Provide the (X, Y) coordinate of the cell's center where the given text is located.  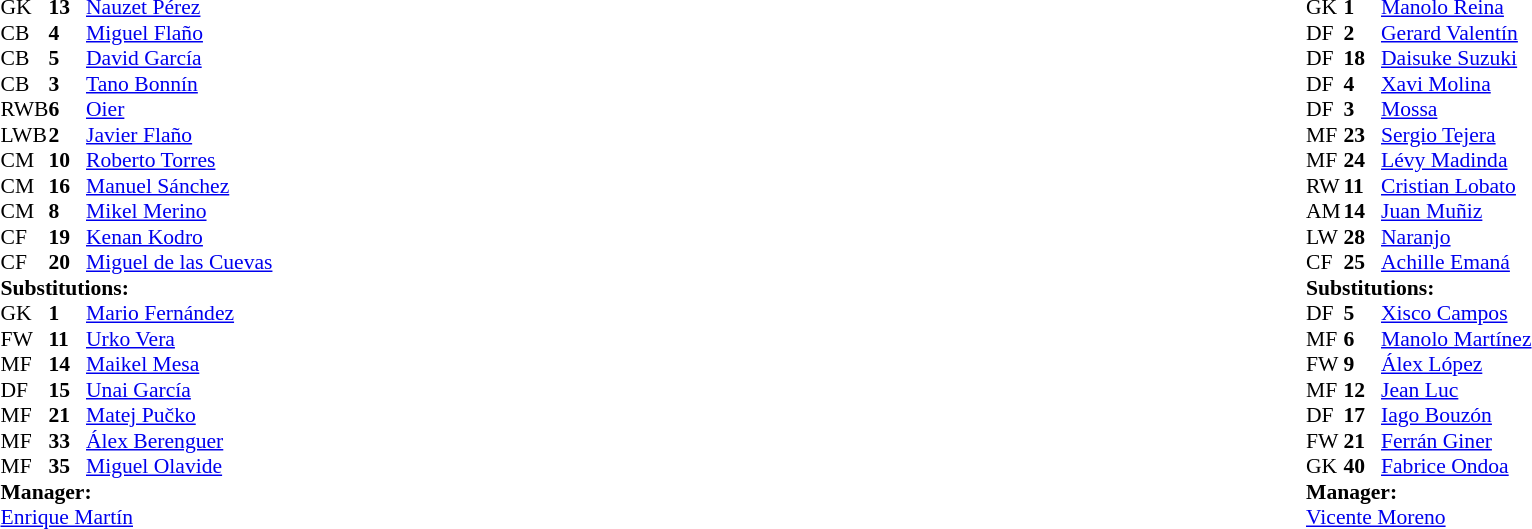
AM (1325, 211)
LW (1325, 237)
Miguel Flaño (179, 33)
Kenan Kodro (179, 237)
Ferrán Giner (1456, 441)
10 (67, 161)
Miguel de las Cuevas (179, 263)
Urko Vera (179, 339)
28 (1363, 237)
12 (1363, 390)
Roberto Torres (179, 161)
Jean Luc (1456, 390)
40 (1363, 467)
RW (1325, 186)
Iago Bouzón (1456, 415)
Javier Flaño (179, 135)
Xavi Molina (1456, 84)
Matej Pučko (179, 415)
Mikel Merino (179, 211)
Álex López (1456, 365)
1 (67, 313)
David García (179, 59)
Lévy Madinda (1456, 161)
24 (1363, 161)
23 (1363, 135)
Unai García (179, 390)
19 (67, 237)
LWB (24, 135)
Gerard Valentín (1456, 33)
Oier (179, 109)
9 (1363, 365)
Xisco Campos (1456, 313)
Juan Muñiz (1456, 211)
Naranjo (1456, 237)
Cristian Lobato (1456, 186)
Manolo Martínez (1456, 339)
Tano Bonnín (179, 84)
17 (1363, 415)
RWB (24, 109)
Miguel Olavide (179, 467)
Manuel Sánchez (179, 186)
18 (1363, 59)
Achille Emaná (1456, 263)
8 (67, 211)
Mario Fernández (179, 313)
Sergio Tejera (1456, 135)
35 (67, 467)
Fabrice Ondoa (1456, 467)
25 (1363, 263)
15 (67, 390)
Mossa (1456, 109)
Maikel Mesa (179, 365)
33 (67, 441)
Álex Berenguer (179, 441)
20 (67, 263)
16 (67, 186)
Daisuke Suzuki (1456, 59)
